Provide the (x, y) coordinate of the cell's center where the given text is located.  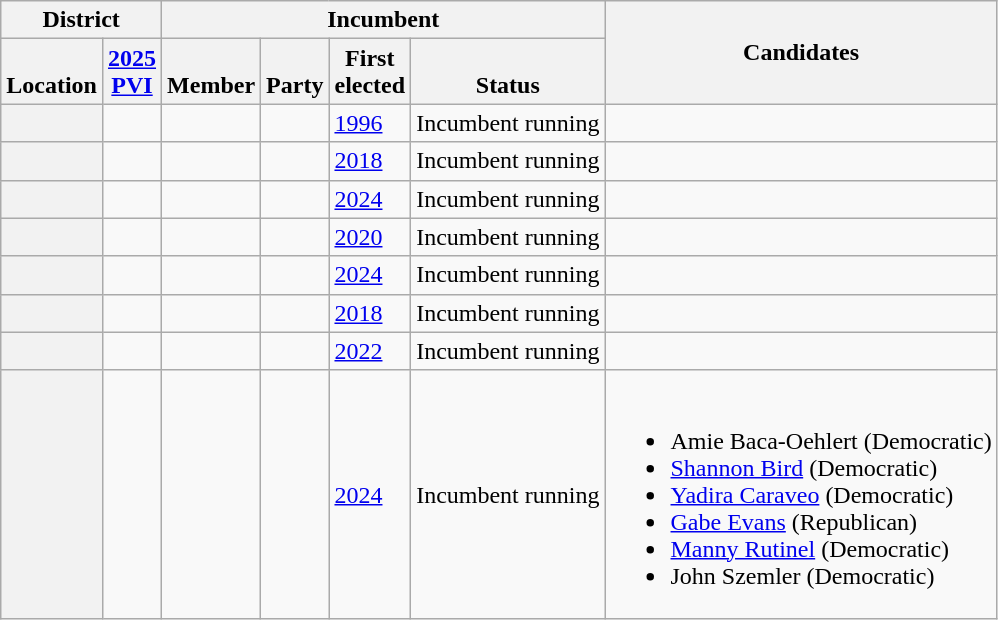
Member (212, 72)
District (82, 20)
2020 (370, 237)
2022 (370, 351)
Incumbent (384, 20)
1996 (370, 123)
2025PVI (132, 72)
Status (508, 72)
Firstelected (370, 72)
Party (295, 72)
Location (52, 72)
Candidates (801, 52)
